Extract the (x, y) coordinate from the center of the cell holding the provided text.  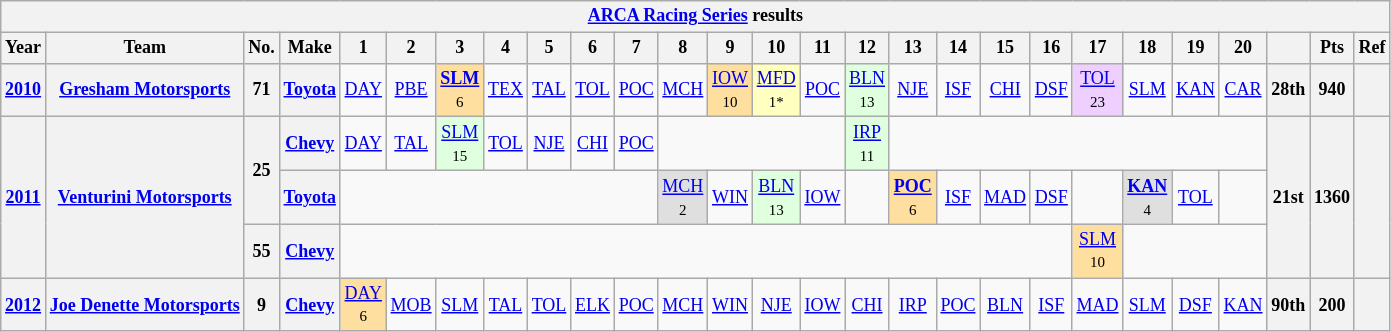
No. (262, 48)
BLN (1006, 305)
POC 6 (912, 197)
71 (262, 90)
IRP 11 (868, 144)
TEX (506, 90)
18 (1148, 48)
TOL 23 (1098, 90)
KAN 4 (1148, 197)
19 (1196, 48)
SLM 6 (460, 90)
10 (776, 48)
Ref (1372, 48)
3 (460, 48)
MFD 1* (776, 90)
13 (912, 48)
2010 (24, 90)
MCH 2 (683, 197)
DAY 6 (363, 305)
16 (1051, 48)
Venturini Motorsports (144, 198)
IOW 10 (730, 90)
SLM 10 (1098, 251)
Team (144, 48)
Make (310, 48)
11 (822, 48)
4 (506, 48)
7 (636, 48)
15 (1006, 48)
MOB (411, 305)
940 (1332, 90)
12 (868, 48)
IRP (912, 305)
SLM 15 (460, 144)
PBE (411, 90)
Pts (1332, 48)
Year (24, 48)
Joe Denette Motorsports (144, 305)
Gresham Motorsports (144, 90)
20 (1243, 48)
2 (411, 48)
200 (1332, 305)
25 (262, 170)
1 (363, 48)
ELK (593, 305)
2011 (24, 198)
17 (1098, 48)
8 (683, 48)
1360 (1332, 198)
6 (593, 48)
90th (1288, 305)
28th (1288, 90)
21st (1288, 198)
14 (958, 48)
2012 (24, 305)
CAR (1243, 90)
ARCA Racing Series results (696, 16)
55 (262, 251)
5 (548, 48)
